Search for the cell housing the specified text and yield its [X, Y] center coordinate. 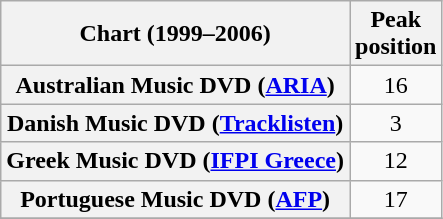
Greek Music DVD (IFPI Greece) [176, 161]
Australian Music DVD (ARIA) [176, 85]
Chart (1999–2006) [176, 34]
12 [396, 161]
Danish Music DVD (Tracklisten) [176, 123]
16 [396, 85]
Peakposition [396, 34]
3 [396, 123]
17 [396, 199]
Portuguese Music DVD (AFP) [176, 199]
